From the cell containing the given text, extract its center point as (x, y) coordinate. 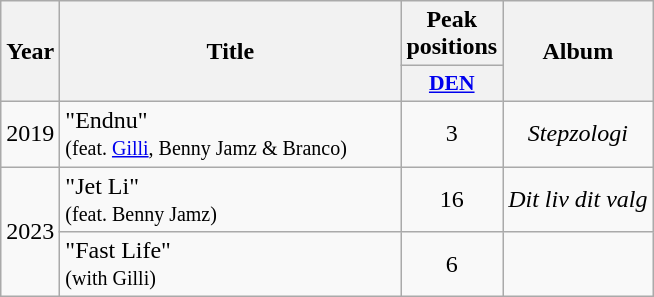
"Fast Life" (with Gilli) (230, 264)
2019 (30, 134)
Stepzologi (578, 134)
Album (578, 52)
DEN (452, 84)
2023 (30, 231)
16 (452, 198)
Year (30, 52)
3 (452, 134)
Title (230, 52)
"Jet Li" (feat. Benny Jamz) (230, 198)
"Endnu" (feat. Gilli, Benny Jamz & Branco) (230, 134)
6 (452, 264)
Peak positions (452, 34)
Dit liv dit valg (578, 198)
